Scan for the cell matching the given text and deliver its (x, y) coordinate at center. 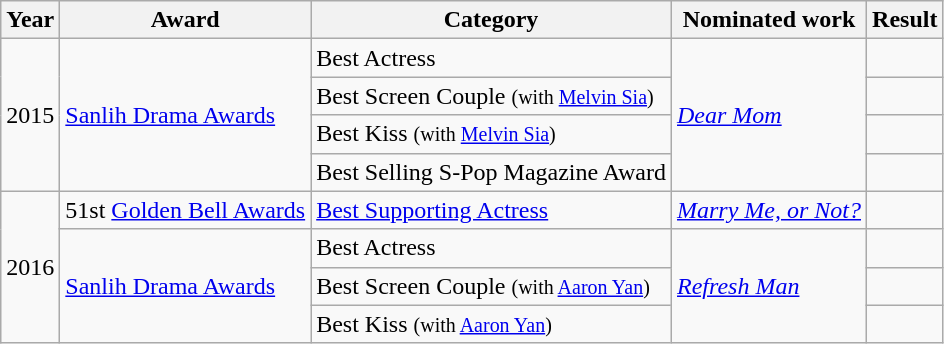
Year (30, 20)
Result (905, 20)
Best Kiss (with Melvin Sia) (492, 134)
Nominated work (768, 20)
Dear Mom (768, 115)
Refresh Man (768, 286)
Best Supporting Actress (492, 210)
Award (186, 20)
Marry Me, or Not? (768, 210)
Best Kiss (with Aaron Yan) (492, 324)
Category (492, 20)
2015 (30, 115)
Best Screen Couple (with Aaron Yan) (492, 286)
Best Screen Couple (with Melvin Sia) (492, 96)
2016 (30, 267)
51st Golden Bell Awards (186, 210)
Best Selling S-Pop Magazine Award (492, 172)
